Return the (x, y) coordinate for the center point of the cell that contains the specified text.  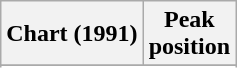
Chart (1991) (72, 34)
Peakposition (189, 34)
